Capture the cell that displays the provided text and extract its (X, Y) central coordinate. 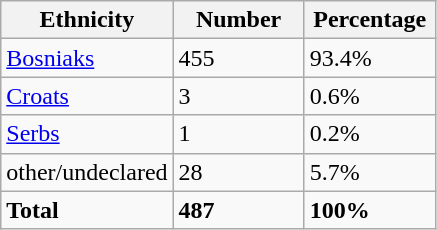
Number (238, 20)
100% (370, 210)
Croats (87, 96)
5.7% (370, 172)
Total (87, 210)
Ethnicity (87, 20)
0.6% (370, 96)
487 (238, 210)
28 (238, 172)
0.2% (370, 134)
Serbs (87, 134)
455 (238, 58)
1 (238, 134)
Percentage (370, 20)
Bosniaks (87, 58)
3 (238, 96)
93.4% (370, 58)
other/undeclared (87, 172)
